For the text-containing cell, return its midpoint in (X, Y) coordinate format. 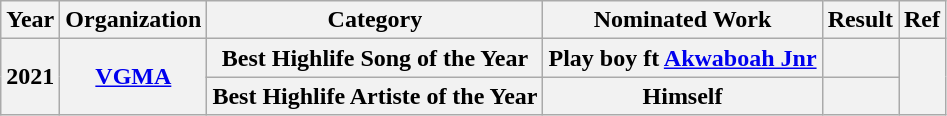
Play boy ft Akwaboah Jnr (682, 58)
2021 (30, 77)
Year (30, 20)
Result (860, 20)
Ref (922, 20)
Nominated Work (682, 20)
Organization (134, 20)
VGMA (134, 77)
Himself (682, 96)
Best Highlife Artiste of the Year (375, 96)
Category (375, 20)
Best Highlife Song of the Year (375, 58)
